Search for the cell housing the specified text and yield its (X, Y) center coordinate. 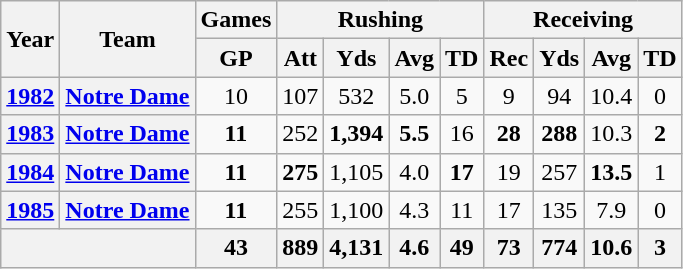
GP (236, 58)
4.6 (414, 248)
257 (560, 172)
Team (128, 39)
16 (462, 134)
135 (560, 210)
1,105 (356, 172)
4,131 (356, 248)
252 (300, 134)
288 (560, 134)
Rushing (380, 20)
1983 (30, 134)
255 (300, 210)
Att (300, 58)
774 (560, 248)
532 (356, 96)
43 (236, 248)
107 (300, 96)
28 (509, 134)
1984 (30, 172)
4.0 (414, 172)
1 (660, 172)
1,100 (356, 210)
3 (660, 248)
1982 (30, 96)
10.6 (612, 248)
5.5 (414, 134)
19 (509, 172)
10.4 (612, 96)
1,394 (356, 134)
Year (30, 39)
2 (660, 134)
275 (300, 172)
Games (236, 20)
1985 (30, 210)
Rec (509, 58)
10.3 (612, 134)
4.3 (414, 210)
Receiving (583, 20)
7.9 (612, 210)
10 (236, 96)
5 (462, 96)
94 (560, 96)
13.5 (612, 172)
889 (300, 248)
73 (509, 248)
5.0 (414, 96)
9 (509, 96)
49 (462, 248)
